Search for the cell housing the specified text and yield its (x, y) center coordinate. 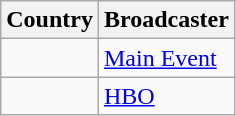
HBO (166, 96)
Broadcaster (166, 20)
Country (50, 20)
Main Event (166, 58)
